Return the [X, Y] coordinate for the center point of the cell that contains the specified text.  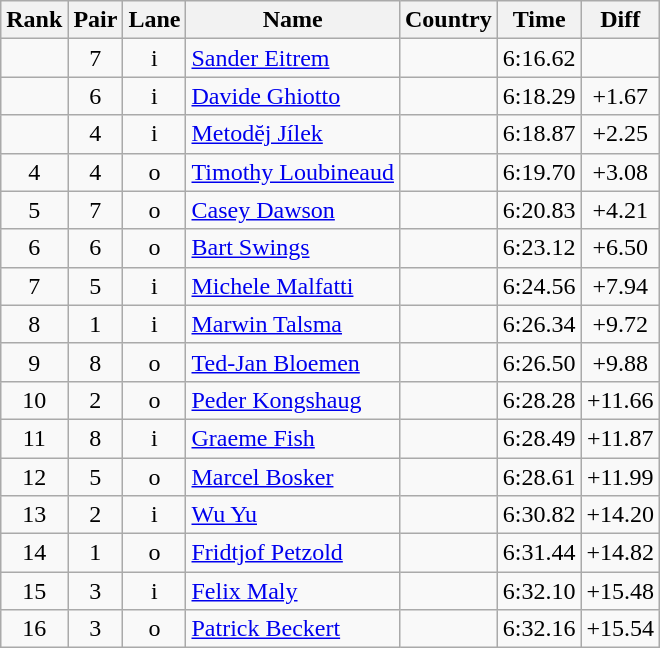
+14.20 [620, 515]
6:20.83 [539, 210]
+7.94 [620, 286]
+4.21 [620, 210]
6:18.29 [539, 96]
+9.72 [620, 324]
Timothy Loubineaud [293, 172]
Sander Eitrem [293, 58]
Davide Ghiotto [293, 96]
Peder Kongshaug [293, 400]
12 [34, 477]
6:26.34 [539, 324]
Marwin Talsma [293, 324]
+11.87 [620, 438]
9 [34, 362]
16 [34, 629]
6:28.49 [539, 438]
+11.66 [620, 400]
Felix Maly [293, 591]
Bart Swings [293, 248]
6:26.50 [539, 362]
Metodĕj Jílek [293, 134]
+2.25 [620, 134]
6:18.87 [539, 134]
15 [34, 591]
6:28.61 [539, 477]
6:32.16 [539, 629]
Time [539, 20]
Graeme Fish [293, 438]
6:24.56 [539, 286]
Casey Dawson [293, 210]
10 [34, 400]
+9.88 [620, 362]
Diff [620, 20]
Marcel Bosker [293, 477]
+1.67 [620, 96]
Wu Yu [293, 515]
+6.50 [620, 248]
+14.82 [620, 553]
Name [293, 20]
11 [34, 438]
Michele Malfatti [293, 286]
6:28.28 [539, 400]
Lane [154, 20]
14 [34, 553]
Country [448, 20]
Patrick Beckert [293, 629]
+15.54 [620, 629]
13 [34, 515]
+3.08 [620, 172]
6:23.12 [539, 248]
6:32.10 [539, 591]
+11.99 [620, 477]
6:30.82 [539, 515]
Ted-Jan Bloemen [293, 362]
+15.48 [620, 591]
6:19.70 [539, 172]
Rank [34, 20]
6:31.44 [539, 553]
6:16.62 [539, 58]
Fridtjof Petzold [293, 553]
Pair [96, 20]
